Pinpoint the cell where the given text exists, returning its (x, y) midpoint coordinate. 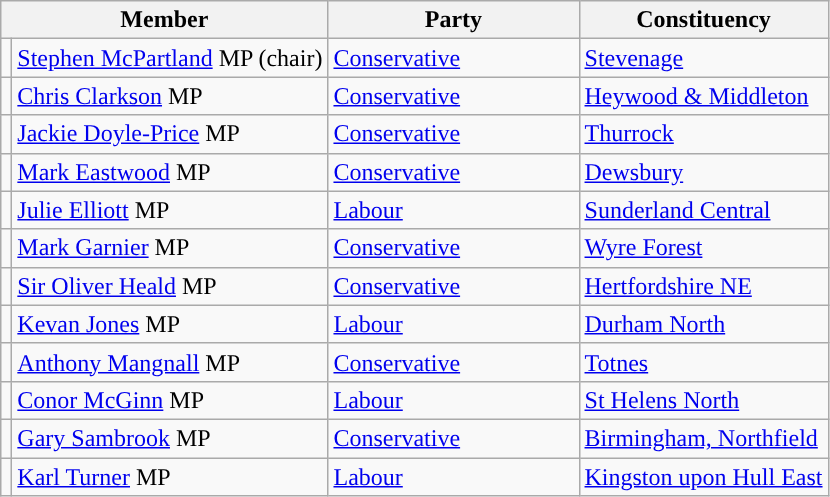
Sir Oliver Heald MP (170, 286)
Wyre Forest (704, 248)
Durham North (704, 324)
Stevenage (704, 58)
Kingston upon Hull East (704, 477)
Party (454, 20)
Thurrock (704, 134)
Constituency (704, 20)
Birmingham, Northfield (704, 438)
Conor McGinn MP (170, 400)
Heywood & Middleton (704, 96)
Mark Eastwood MP (170, 172)
Sunderland Central (704, 210)
Chris Clarkson MP (170, 96)
Julie Elliott MP (170, 210)
Gary Sambrook MP (170, 438)
Dewsbury (704, 172)
Anthony Mangnall MP (170, 362)
Jackie Doyle-Price MP (170, 134)
Hertfordshire NE (704, 286)
Member (164, 20)
Totnes (704, 362)
Stephen McPartland MP (chair) (170, 58)
St Helens North (704, 400)
Mark Garnier MP (170, 248)
Kevan Jones MP (170, 324)
Karl Turner MP (170, 477)
